Output the [X, Y] coordinate of the center of the cell containing the given text.  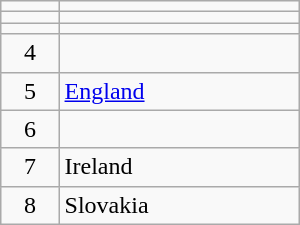
Ireland [179, 167]
7 [30, 167]
Slovakia [179, 205]
4 [30, 53]
5 [30, 91]
8 [30, 205]
England [179, 91]
6 [30, 129]
